For the text-containing cell, return its midpoint in (x, y) coordinate format. 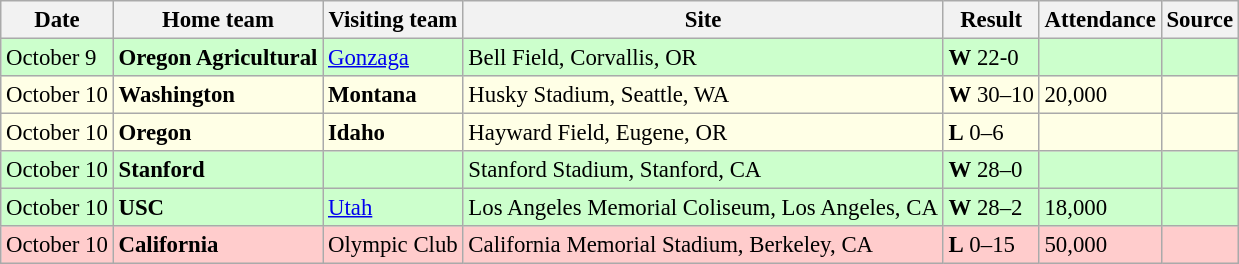
Date (57, 20)
Montana (393, 95)
Husky Stadium, Seattle, WA (703, 95)
Gonzaga (393, 58)
50,000 (1100, 245)
W 30–10 (991, 95)
W 28–0 (991, 170)
Oregon (218, 133)
Utah (393, 208)
Idaho (393, 133)
Stanford (218, 170)
October 9 (57, 58)
Olympic Club (393, 245)
L 0–6 (991, 133)
Site (703, 20)
20,000 (1100, 95)
Stanford Stadium, Stanford, CA (703, 170)
Attendance (1100, 20)
Hayward Field, Eugene, OR (703, 133)
USC (218, 208)
L 0–15 (991, 245)
Home team (218, 20)
18,000 (1100, 208)
California (218, 245)
Bell Field, Corvallis, OR (703, 58)
Oregon Agricultural (218, 58)
Los Angeles Memorial Coliseum, Los Angeles, CA (703, 208)
California Memorial Stadium, Berkeley, CA (703, 245)
Source (1200, 20)
W 28–2 (991, 208)
W 22-0 (991, 58)
Result (991, 20)
Visiting team (393, 20)
Washington (218, 95)
